Extract the (X, Y) coordinate from the center of the cell holding the provided text.  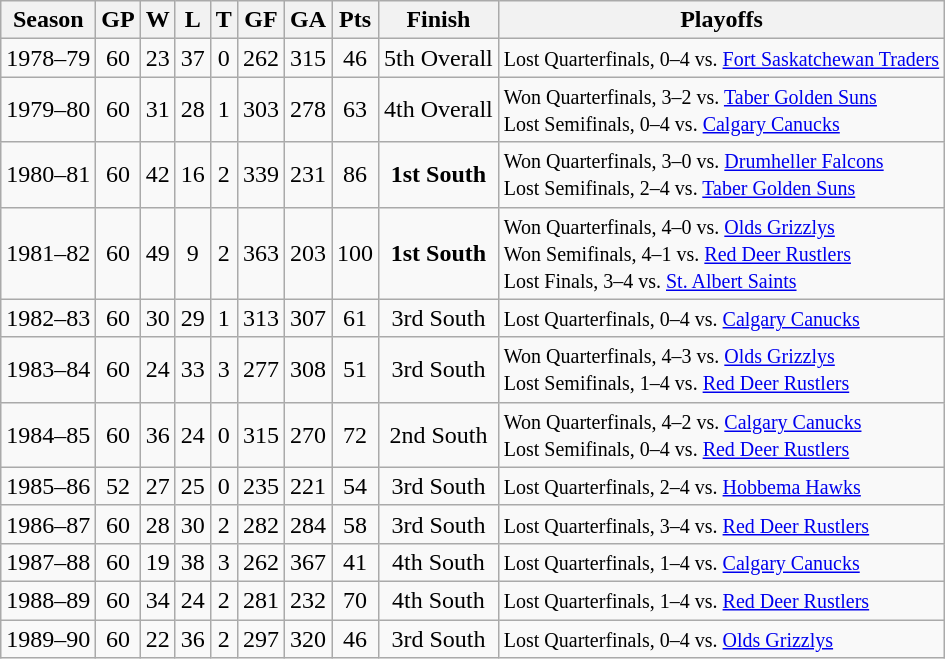
Won Quarterfinals, 4–2 vs. Calgary CanucksLost Semifinals, 0–4 vs. Red Deer Rustlers (721, 434)
284 (308, 524)
2nd South (439, 434)
1984–85 (48, 434)
19 (158, 562)
GA (308, 20)
278 (308, 110)
Pts (356, 20)
Won Quarterfinals, 3–0 vs. Drumheller FalconsLost Semifinals, 2–4 vs. Taber Golden Suns (721, 174)
307 (308, 318)
52 (118, 486)
1987–88 (48, 562)
1982–83 (48, 318)
367 (308, 562)
Lost Quarterfinals, 1–4 vs. Calgary Canucks (721, 562)
Lost Quarterfinals, 2–4 vs. Hobbema Hawks (721, 486)
339 (260, 174)
281 (260, 600)
Won Quarterfinals, 3–2 vs. Taber Golden SunsLost Semifinals, 0–4 vs. Calgary Canucks (721, 110)
Won Quarterfinals, 4–3 vs. Olds GrizzlysLost Semifinals, 1–4 vs. Red Deer Rustlers (721, 370)
49 (158, 253)
51 (356, 370)
9 (192, 253)
L (192, 20)
33 (192, 370)
Lost Quarterfinals, 1–4 vs. Red Deer Rustlers (721, 600)
Lost Quarterfinals, 3–4 vs. Red Deer Rustlers (721, 524)
313 (260, 318)
72 (356, 434)
4th Overall (439, 110)
27 (158, 486)
GF (260, 20)
W (158, 20)
70 (356, 600)
29 (192, 318)
231 (308, 174)
363 (260, 253)
1989–90 (48, 639)
86 (356, 174)
320 (308, 639)
1978–79 (48, 58)
221 (308, 486)
Season (48, 20)
63 (356, 110)
54 (356, 486)
25 (192, 486)
16 (192, 174)
Lost Quarterfinals, 0–4 vs. Calgary Canucks (721, 318)
T (224, 20)
277 (260, 370)
203 (308, 253)
Finish (439, 20)
1983–84 (48, 370)
38 (192, 562)
1986–87 (48, 524)
5th Overall (439, 58)
Playoffs (721, 20)
61 (356, 318)
42 (158, 174)
37 (192, 58)
100 (356, 253)
34 (158, 600)
282 (260, 524)
1980–81 (48, 174)
297 (260, 639)
308 (308, 370)
1979–80 (48, 110)
23 (158, 58)
58 (356, 524)
1985–86 (48, 486)
232 (308, 600)
270 (308, 434)
Lost Quarterfinals, 0–4 vs. Fort Saskatchewan Traders (721, 58)
303 (260, 110)
Lost Quarterfinals, 0–4 vs. Olds Grizzlys (721, 639)
1981–82 (48, 253)
1988–89 (48, 600)
235 (260, 486)
GP (118, 20)
Won Quarterfinals, 4–0 vs. Olds GrizzlysWon Semifinals, 4–1 vs. Red Deer RustlersLost Finals, 3–4 vs. St. Albert Saints (721, 253)
41 (356, 562)
22 (158, 639)
31 (158, 110)
